For the text-containing cell, return its midpoint in (x, y) coordinate format. 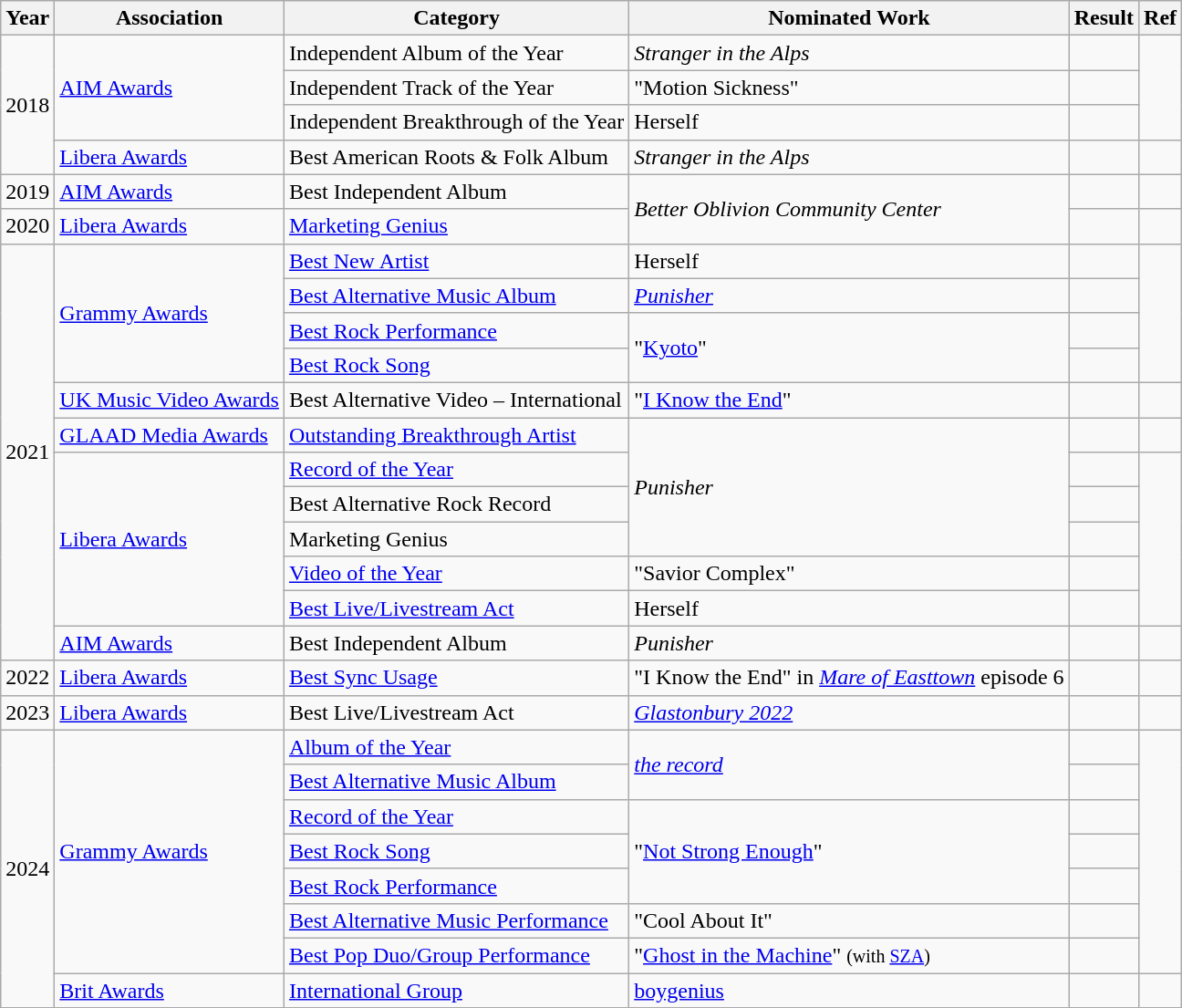
"I Know the End" in Mare of Easttown episode 6 (849, 678)
Video of the Year (456, 574)
Brit Awards (170, 990)
Ref (1160, 18)
Independent Track of the Year (456, 88)
2020 (27, 226)
"Not Strong Enough" (849, 851)
2024 (27, 868)
UK Music Video Awards (170, 400)
GLAAD Media Awards (170, 435)
boygenius (849, 990)
International Group (456, 990)
"Savior Complex" (849, 574)
Outstanding Breakthrough Artist (456, 435)
2018 (27, 105)
"Motion Sickness" (849, 88)
2019 (27, 192)
"I Know the End" (849, 400)
Best Alternative Rock Record (456, 504)
Independent Breakthrough of the Year (456, 122)
Best Pop Duo/Group Performance (456, 955)
2021 (27, 452)
Nominated Work (849, 18)
Independent Album of the Year (456, 53)
Best Alternative Video – International (456, 400)
"Kyoto" (849, 348)
Best Sync Usage (456, 678)
Category (456, 18)
Album of the Year (456, 747)
Best American Roots & Folk Album (456, 157)
the record (849, 764)
"Cool About It" (849, 920)
Glastonbury 2022 (849, 712)
2022 (27, 678)
2023 (27, 712)
"Ghost in the Machine" (with SZA) (849, 955)
Association (170, 18)
Better Oblivion Community Center (849, 209)
Result (1104, 18)
Year (27, 18)
Best New Artist (456, 261)
Best Alternative Music Performance (456, 920)
